Return (X, Y) of the center of cell containing provided text 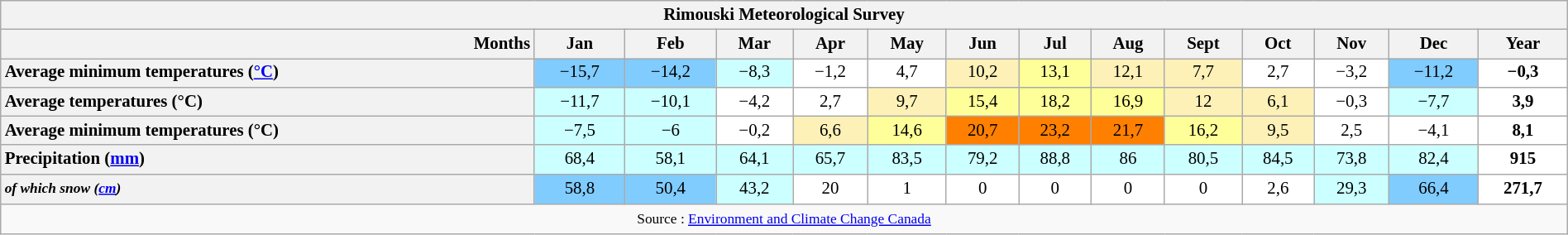
−0,2 (754, 131)
−15,7 (580, 73)
8,1 (1523, 131)
84,5 (1279, 159)
3,9 (1523, 101)
6,1 (1279, 101)
16,2 (1202, 131)
21,7 (1128, 131)
Jan (580, 45)
−14,2 (671, 73)
−8,3 (754, 73)
Sept (1202, 45)
23,2 (1055, 131)
12,1 (1128, 73)
Source : Environment and Climate Change Canada (784, 218)
12 (1202, 101)
−10,1 (671, 101)
13,1 (1055, 73)
20 (830, 189)
58,1 (671, 159)
−4,1 (1433, 131)
4,7 (906, 73)
−7,5 (580, 131)
−11,2 (1433, 73)
Precipitation (mm) (268, 159)
9,5 (1279, 131)
Months (268, 45)
1 (906, 189)
64,1 (754, 159)
Average temperatures (°C) (268, 101)
80,5 (1202, 159)
16,9 (1128, 101)
271,7 (1523, 189)
18,2 (1055, 101)
2,6 (1279, 189)
−6 (671, 131)
65,7 (830, 159)
14,6 (906, 131)
Aug (1128, 45)
73,8 (1351, 159)
Feb (671, 45)
88,8 (1055, 159)
Nov (1351, 45)
68,4 (580, 159)
9,7 (906, 101)
Dec (1433, 45)
−3,2 (1351, 73)
83,5 (906, 159)
−7,7 (1433, 101)
29,3 (1351, 189)
86 (1128, 159)
−4,2 (754, 101)
Apr (830, 45)
7,7 (1202, 73)
915 (1523, 159)
Jun (982, 45)
43,2 (754, 189)
79,2 (982, 159)
of which snow (cm) (268, 189)
66,4 (1433, 189)
−1,2 (830, 73)
58,8 (580, 189)
Oct (1279, 45)
50,4 (671, 189)
Jul (1055, 45)
15,4 (982, 101)
May (906, 45)
10,2 (982, 73)
Year (1523, 45)
2,5 (1351, 131)
Mar (754, 45)
6,6 (830, 131)
−11,7 (580, 101)
20,7 (982, 131)
Rimouski Meteorological Survey (784, 15)
82,4 (1433, 159)
